Provide the [x, y] coordinate of the cell's center where the given text is located.  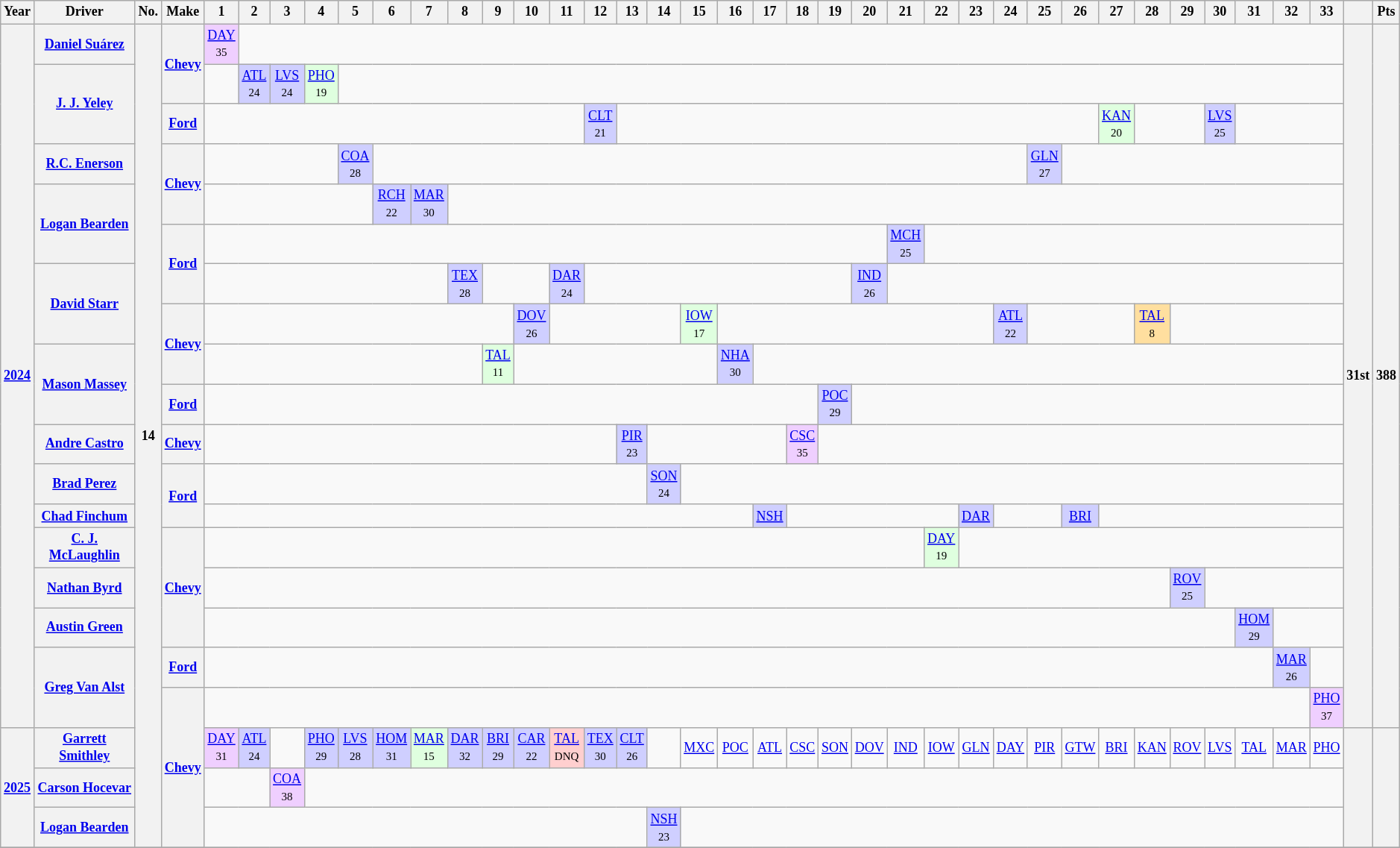
12 [600, 12]
26 [1080, 12]
KAN20 [1117, 124]
LVS24 [288, 84]
TALDNQ [567, 748]
DOV [869, 748]
Make [183, 12]
2 [254, 12]
5 [355, 12]
1 [221, 12]
20 [869, 12]
DAY19 [942, 547]
Mason Massey [84, 383]
11 [567, 12]
9 [498, 12]
6 [392, 12]
Pts [1387, 12]
HOM31 [392, 748]
LVS25 [1220, 124]
32 [1292, 12]
COA28 [355, 164]
DAR [977, 516]
POC29 [835, 404]
Greg Van Alst [84, 688]
3 [288, 12]
MAR15 [429, 748]
R.C. Enerson [84, 164]
Brad Perez [84, 484]
TEX28 [465, 284]
David Starr [84, 304]
Andre Castro [84, 445]
NHA30 [736, 364]
CLT26 [632, 748]
PIR23 [632, 445]
7 [429, 12]
KAN [1152, 748]
PHO37 [1327, 708]
Nathan Byrd [84, 588]
IND26 [869, 284]
33 [1327, 12]
COA38 [288, 788]
TAL8 [1152, 324]
Austin Green [84, 627]
15 [699, 12]
PHO19 [321, 84]
ATL [769, 748]
ROV25 [1187, 588]
MXC [699, 748]
10 [532, 12]
2024 [18, 376]
CAR22 [532, 748]
MAR30 [429, 204]
Driver [84, 12]
DAR32 [465, 748]
SON [835, 748]
BRI29 [498, 748]
18 [802, 12]
PIR [1044, 748]
Chad Finchum [84, 516]
LVS28 [355, 748]
RCH22 [392, 204]
24 [1010, 12]
MAR26 [1292, 668]
25 [1044, 12]
ATL22 [1010, 324]
POC [736, 748]
GLN27 [1044, 164]
SON24 [663, 484]
21 [906, 12]
DAY35 [221, 44]
MAR [1292, 748]
388 [1387, 376]
CSC [802, 748]
29 [1187, 12]
DOV26 [532, 324]
4 [321, 12]
LVS [1220, 748]
23 [977, 12]
TAL [1254, 748]
Year [18, 12]
2025 [18, 788]
31st [1358, 376]
19 [835, 12]
TAL11 [498, 364]
17 [769, 12]
22 [942, 12]
CSC35 [802, 445]
C. J. McLaughlin [84, 547]
CLT21 [600, 124]
IOW17 [699, 324]
GLN [977, 748]
DAY [1010, 748]
GTW [1080, 748]
No. [148, 12]
DAR24 [567, 284]
Garrett Smithley [84, 748]
PHO [1327, 748]
MCH25 [906, 244]
Carson Hocevar [84, 788]
13 [632, 12]
HOM29 [1254, 627]
31 [1254, 12]
NSH23 [663, 828]
8 [465, 12]
IOW [942, 748]
J. J. Yeley [84, 104]
28 [1152, 12]
IND [906, 748]
PHO29 [321, 748]
Daniel Suárez [84, 44]
ROV [1187, 748]
27 [1117, 12]
TEX30 [600, 748]
30 [1220, 12]
DAY31 [221, 748]
16 [736, 12]
NSH [769, 516]
